Find where the given text appears and provide that cell's center as (X, Y) coordinate. 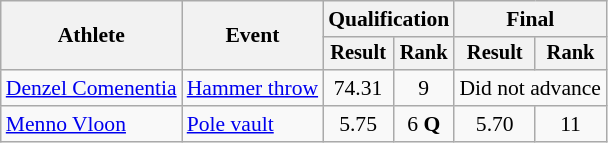
Pole vault (252, 124)
Final (530, 19)
Event (252, 36)
5.75 (358, 124)
Did not advance (530, 88)
Qualification (388, 19)
Denzel Comenentia (92, 88)
Athlete (92, 36)
11 (570, 124)
74.31 (358, 88)
Menno Vloon (92, 124)
5.70 (494, 124)
Hammer throw (252, 88)
9 (424, 88)
6 Q (424, 124)
